Output the [x, y] coordinate of the center of the cell containing the given text.  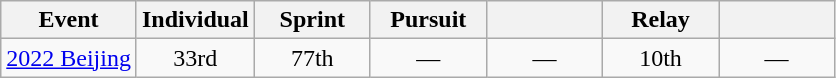
Sprint [312, 20]
33rd [195, 58]
Relay [660, 20]
10th [660, 58]
Pursuit [428, 20]
2022 Beijing [69, 58]
Event [69, 20]
Individual [195, 20]
77th [312, 58]
